Scan for the cell matching the given text and deliver its (x, y) coordinate at center. 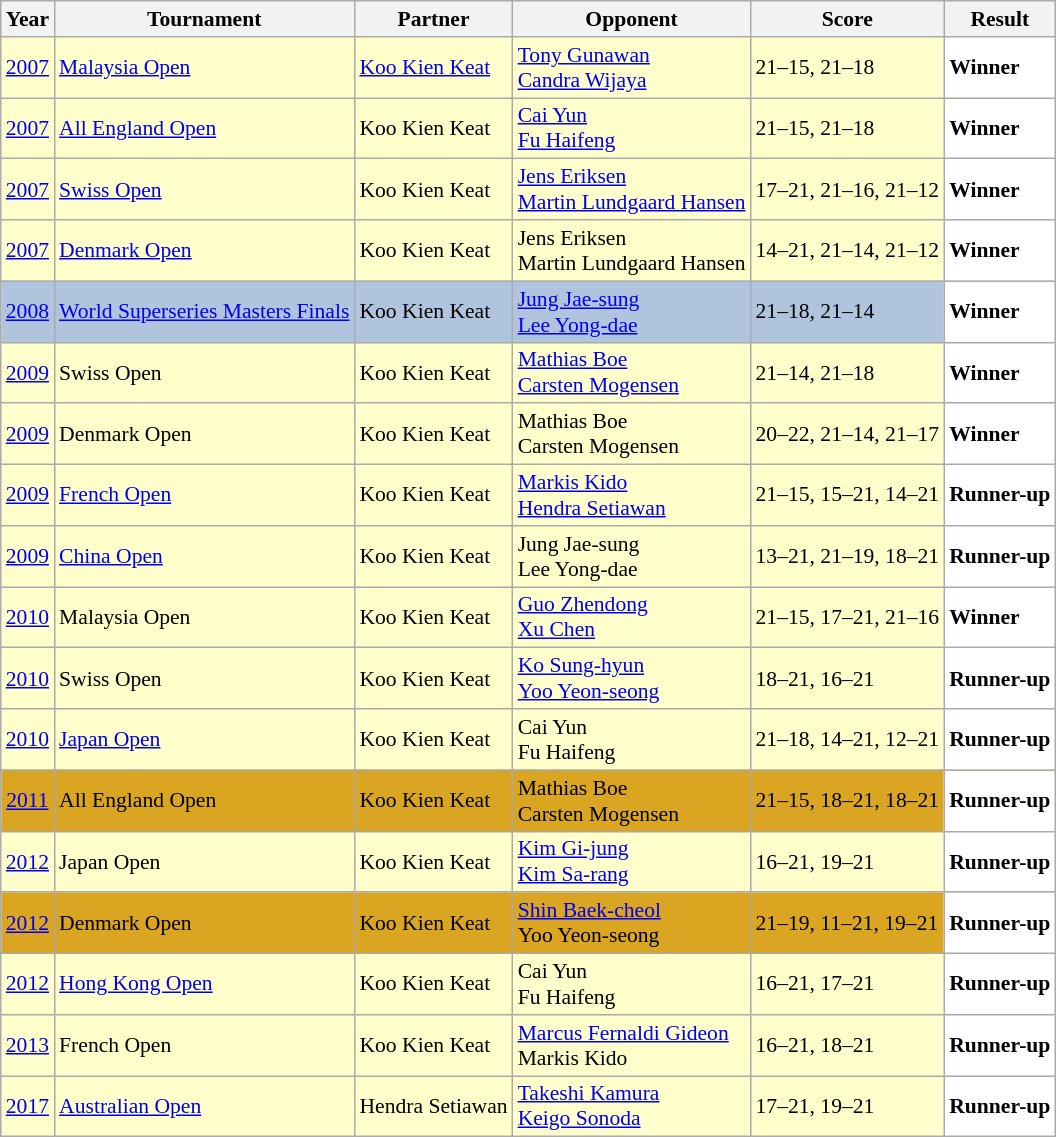
21–14, 21–18 (848, 372)
Hong Kong Open (204, 984)
13–21, 21–19, 18–21 (848, 556)
2008 (28, 312)
16–21, 19–21 (848, 862)
China Open (204, 556)
2011 (28, 800)
Markis Kido Hendra Setiawan (632, 496)
17–21, 21–16, 21–12 (848, 190)
Shin Baek-cheol Yoo Yeon-seong (632, 924)
21–18, 21–14 (848, 312)
Kim Gi-jung Kim Sa-rang (632, 862)
16–21, 17–21 (848, 984)
Tournament (204, 19)
Takeshi Kamura Keigo Sonoda (632, 1106)
16–21, 18–21 (848, 1046)
18–21, 16–21 (848, 678)
2017 (28, 1106)
Score (848, 19)
Guo Zhendong Xu Chen (632, 618)
Ko Sung-hyun Yoo Yeon-seong (632, 678)
21–15, 17–21, 21–16 (848, 618)
World Superseries Masters Finals (204, 312)
Opponent (632, 19)
Tony Gunawan Candra Wijaya (632, 68)
14–21, 21–14, 21–12 (848, 250)
Result (1000, 19)
2013 (28, 1046)
21–19, 11–21, 19–21 (848, 924)
Australian Open (204, 1106)
21–18, 14–21, 12–21 (848, 740)
20–22, 21–14, 21–17 (848, 434)
21–15, 18–21, 18–21 (848, 800)
17–21, 19–21 (848, 1106)
Hendra Setiawan (433, 1106)
Marcus Fernaldi Gideon Markis Kido (632, 1046)
Year (28, 19)
Partner (433, 19)
21–15, 15–21, 14–21 (848, 496)
